Pinpoint the cell where the given text exists, returning its [X, Y] midpoint coordinate. 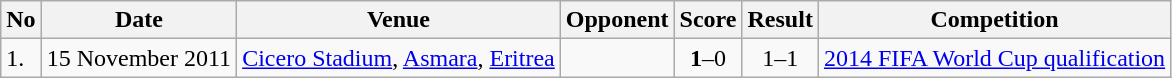
Score [708, 20]
Opponent [617, 20]
Date [138, 20]
No [21, 20]
Result [780, 20]
Cicero Stadium, Asmara, Eritrea [399, 58]
2014 FIFA World Cup qualification [994, 58]
1. [21, 58]
1–1 [780, 58]
1–0 [708, 58]
Competition [994, 20]
15 November 2011 [138, 58]
Venue [399, 20]
